Capture the cell that displays the provided text and extract its (X, Y) central coordinate. 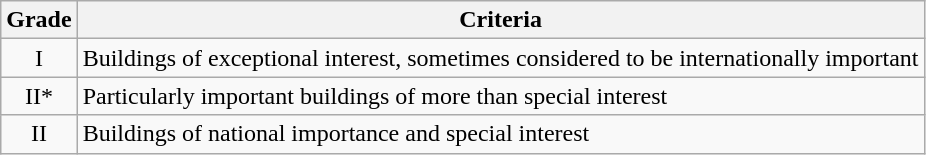
II (39, 134)
II* (39, 96)
Criteria (500, 20)
Grade (39, 20)
I (39, 58)
Buildings of exceptional interest, sometimes considered to be internationally important (500, 58)
Buildings of national importance and special interest (500, 134)
Particularly important buildings of more than special interest (500, 96)
